Identify which cell holds the provided text, then report its [x, y] central coordinate. 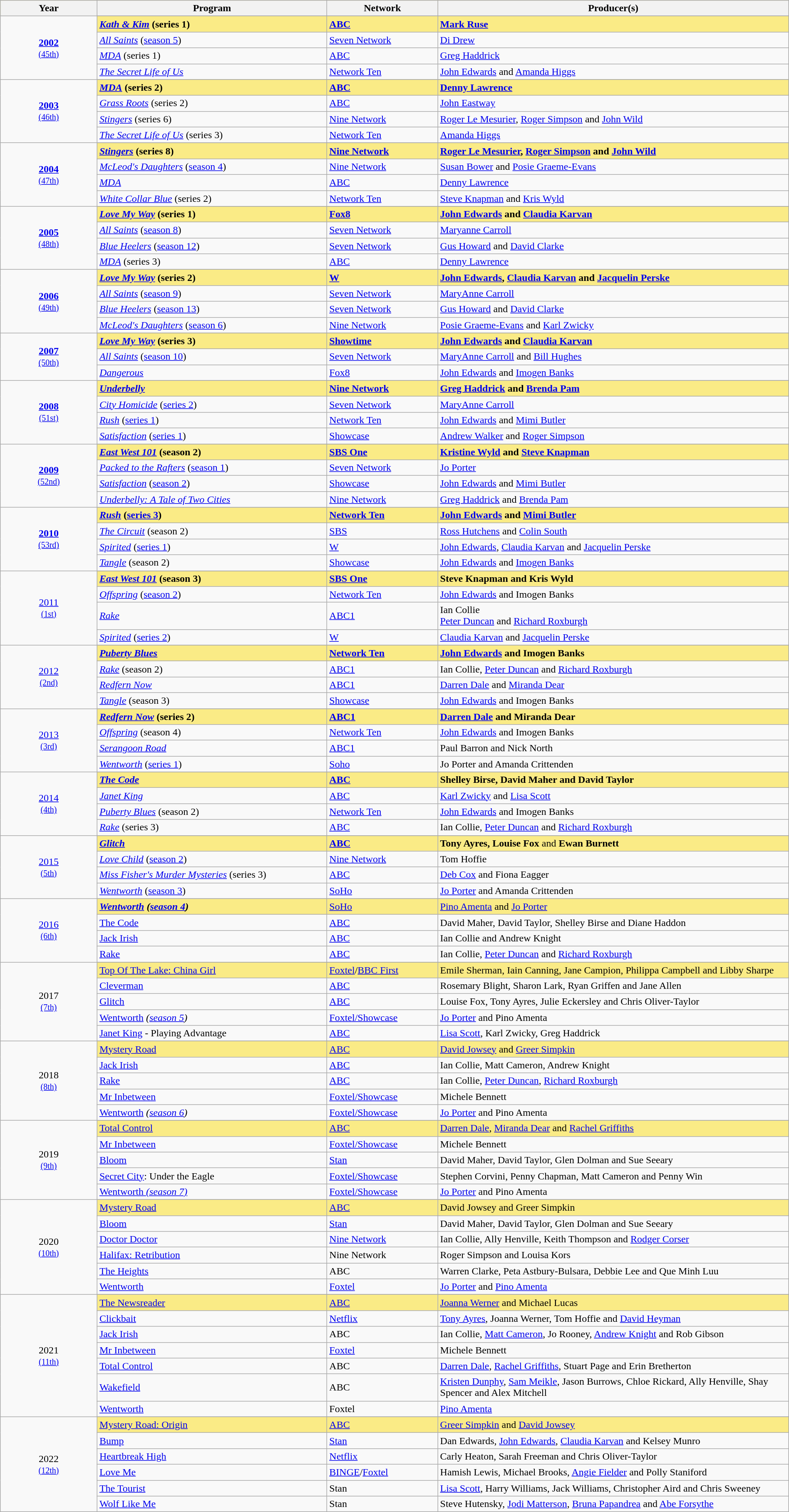
Satisfaction (series 1) [212, 436]
Redfern Now [212, 685]
Emile Sherman, Iain Canning, Jane Campion, Philippa Campbell and Libby Sharpe [613, 970]
Ian Collie and Andrew Knight [613, 938]
Andrew Walker and Roger Simpson [613, 436]
Steve Hutensky, Jodi Matterson, Bruna Papandrea and Abe Forsythe [613, 1504]
2018(8th) [49, 1081]
Wentworth (season 7) [212, 1192]
Kristen Dunphy, Sam Meikle, Jason Burrows, Chloe Rickard, Ally Henville, Shay Spencer and Alex Mitchell [613, 1388]
Amanda Higgs [613, 135]
The Newsreader [212, 1303]
The Circuit (season 2) [212, 531]
Network [382, 8]
Darren Dale, Rachel Griffiths, Stuart Page and Erin Bretherton [613, 1366]
Cleverman [212, 986]
Rosemary Blight, Sharon Lark, Ryan Griffen and Jane Allen [613, 986]
Redfern Now (series 2) [212, 716]
Rake (season 2) [212, 669]
Ian Collie, Matt Cameron, Andrew Knight [613, 1065]
2006(49th) [49, 301]
MDA (series 2) [212, 87]
Stingers (series 8) [212, 151]
2017(7th) [49, 1002]
Halifax: Retribution [212, 1255]
Stephen Corvini, Penny Chapman, Matt Cameron and Penny Win [613, 1176]
2019(9th) [49, 1160]
Karl Zwicky and Lisa Scott [613, 796]
BINGE/Foxtel [382, 1472]
Wentworth (season 3) [212, 891]
Underbelly [212, 388]
The Tourist [212, 1488]
Susan Bower and Posie Graeme-Evans [613, 166]
Tangle (season 3) [212, 700]
All Saints (season 5) [212, 40]
2011(1st) [49, 608]
Spirited (series 2) [212, 637]
Ross Hutchens and Colin South [613, 531]
Ian Collie, Ally Henville, Keith Thompson and Rodger Corser [613, 1239]
Puberty Blues (season 2) [212, 812]
Ian ColliePeter Duncan and Richard Roxburgh [613, 616]
Wentworth (season 6) [212, 1112]
2015(5th) [49, 867]
Shelley Birse, David Maher and David Taylor [613, 780]
Wentworth (season 5) [212, 1018]
Stingers (series 6) [212, 119]
East West 101 (season 2) [212, 452]
East West 101 (season 3) [212, 578]
Deb Cox and Fiona Eagger [613, 875]
Wakefield [212, 1388]
Tony Ayres, Louise Fox and Ewan Burnett [613, 843]
Kath & Kim (series 1) [212, 24]
Top Of The Lake: China Girl [212, 970]
2013(3rd) [49, 740]
2016(6th) [49, 930]
Dan Edwards, John Edwards, Claudia Karvan and Kelsey Munro [613, 1440]
Lisa Scott, Karl Zwicky, Greg Haddrick [613, 1033]
Kristine Wyld and Steve Knapman [613, 452]
Offspring (season 2) [212, 594]
2005(48th) [49, 238]
Janet King - Playing Advantage [212, 1033]
Packed to the Rafters (season 1) [212, 468]
Tom Hoffie [613, 859]
Year [49, 8]
Wentworth (season 4) [212, 906]
Foxtel/BBC First [382, 970]
Clickbait [212, 1318]
2002(45th) [49, 48]
2008(51st) [49, 412]
McLeod's Daughters (season 6) [212, 325]
The Secret Life of Us (series 3) [212, 135]
Soho [382, 764]
Producer(s) [613, 8]
2003(46th) [49, 111]
Ian Collie, Matt Cameron, Jo Rooney, Andrew Knight and Rob Gibson [613, 1334]
MDA (series 3) [212, 262]
Love My Way (series 3) [212, 341]
Heartbreak High [212, 1456]
2009(52nd) [49, 475]
Darren Dale, Miranda Dear and Rachel Griffiths [613, 1128]
Pino Amenta [613, 1409]
2010(53rd) [49, 539]
2022(12th) [49, 1464]
Posie Graeme-Evans and Karl Zwicky [613, 325]
Miss Fisher's Murder Mysteries (series 3) [212, 875]
Greer Simpkin and David Jowsey [613, 1425]
2020(10th) [49, 1247]
Puberty Blues [212, 653]
Hamish Lewis, Michael Brooks, Angie Fielder and Polly Staniford [613, 1472]
2012(2nd) [49, 677]
Tony Ayres, Joanna Werner, Tom Hoffie and David Heyman [613, 1318]
Rake (series 3) [212, 827]
Mark Ruse [613, 24]
Offspring (season 4) [212, 732]
Roger Simpson and Louisa Kors [613, 1255]
Tangle (season 2) [212, 563]
McLeod's Daughters (season 4) [212, 166]
Carly Heaton, Sarah Freeman and Chris Oliver-Taylor [613, 1456]
Claudia Karvan and Jacquelin Perske [613, 637]
David Maher, David Taylor, Shelley Birse and Diane Haddon [613, 922]
2021(11th) [49, 1356]
Love Child (season 2) [212, 859]
Janet King [212, 796]
John Eastway [613, 103]
Rush (series 3) [212, 515]
Pino Amenta and Jo Porter [613, 906]
Satisfaction (season 2) [212, 484]
Showtime [382, 341]
Maryanne Carroll [613, 230]
Blue Heelers (season 12) [212, 246]
Love Me [212, 1472]
The Heights [212, 1271]
Warren Clarke, Peta Astbury-Bulsara, Debbie Lee and Que Minh Luu [613, 1271]
Ian Collie, Peter Duncan, Richard Roxburgh [613, 1081]
MDA [212, 182]
Paul Barron and Nick North [613, 748]
Mystery Road: Origin [212, 1425]
Love My Way (series 1) [212, 214]
SBS [382, 531]
Underbelly: A Tale of Two Cities [212, 499]
Wolf Like Me [212, 1504]
Doctor Doctor [212, 1239]
Louise Fox, Tony Ayres, Julie Eckersley and Chris Oliver-Taylor [613, 1002]
Rush (series 1) [212, 420]
Grass Roots (series 2) [212, 103]
Serangoon Road [212, 748]
Di Drew [613, 40]
2014(4th) [49, 804]
Secret City: Under the Eagle [212, 1176]
All Saints (season 10) [212, 357]
2004(47th) [49, 174]
Joanna Werner and Michael Lucas [613, 1303]
City Homicide (series 2) [212, 404]
Program [212, 8]
2007(50th) [49, 357]
All Saints (season 9) [212, 293]
Jo Porter [613, 468]
Lisa Scott, Harry Williams, Jack Williams, Christopher Aird and Chris Sweeney [613, 1488]
Blue Heelers (season 13) [212, 309]
Bump [212, 1440]
Spirited (series 1) [212, 547]
Dangerous [212, 372]
MaryAnne Carroll and Bill Hughes [613, 357]
Wentworth (series 1) [212, 764]
All Saints (season 8) [212, 230]
MDA (series 1) [212, 56]
John Edwards and Amanda Higgs [613, 72]
Greg Haddrick [613, 56]
The Secret Life of Us [212, 72]
Love My Way (series 2) [212, 278]
White Collar Blue (series 2) [212, 199]
